Scan for the cell matching the given text and deliver its [X, Y] coordinate at center. 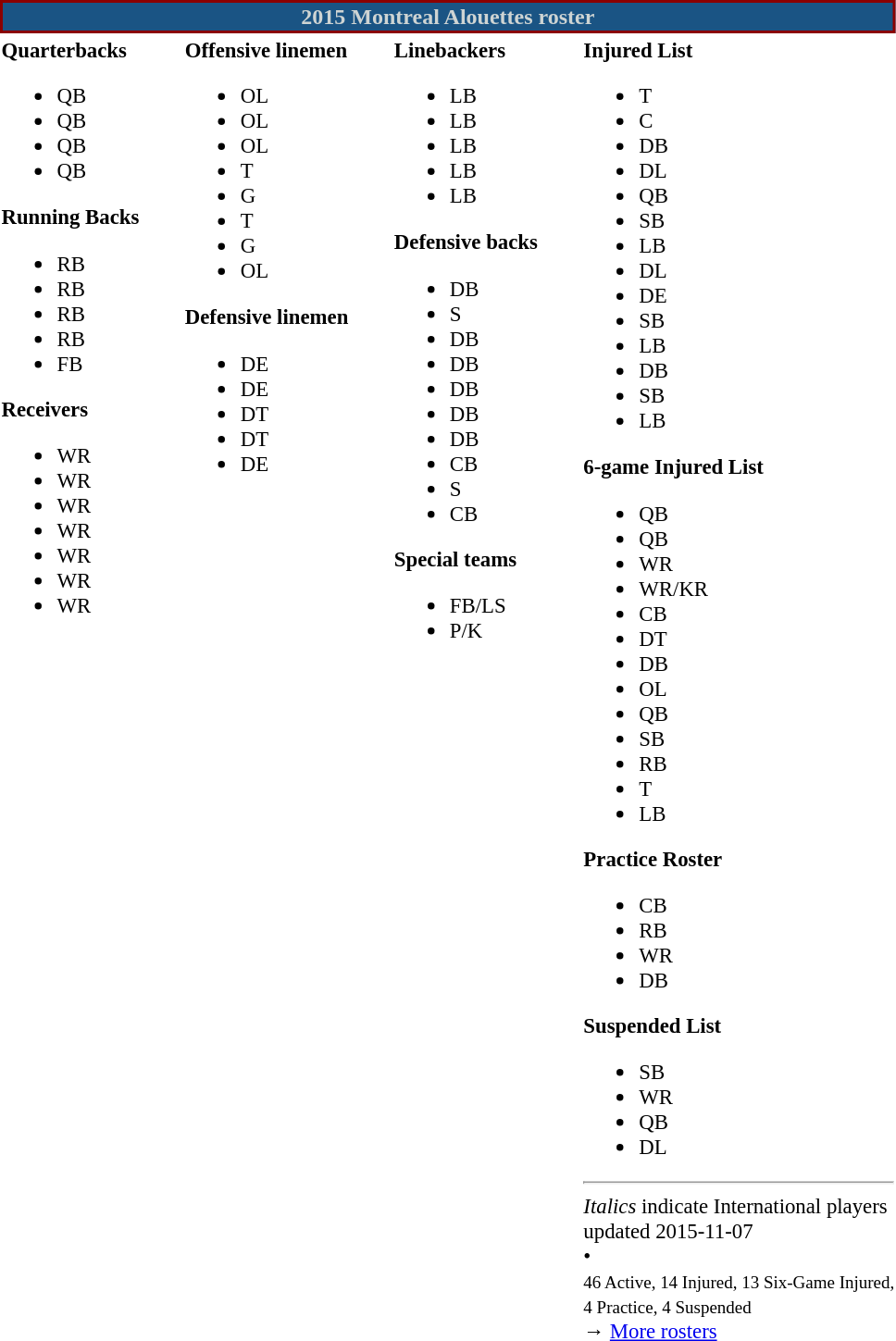
2015 Montreal Alouettes roster [448, 17]
